Detect which cell encompasses the target text, then output its [X, Y] center coordinate. 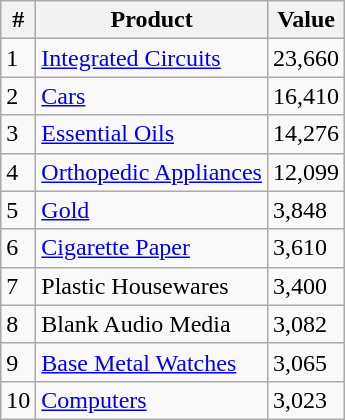
5 [18, 210]
Integrated Circuits [152, 58]
Base Metal Watches [152, 362]
2 [18, 96]
23,660 [306, 58]
10 [18, 400]
Value [306, 20]
8 [18, 324]
3,610 [306, 248]
# [18, 20]
3,848 [306, 210]
Orthopedic Appliances [152, 172]
3,400 [306, 286]
1 [18, 58]
Essential Oils [152, 134]
3,065 [306, 362]
4 [18, 172]
9 [18, 362]
16,410 [306, 96]
6 [18, 248]
3 [18, 134]
Gold [152, 210]
7 [18, 286]
3,023 [306, 400]
Cars [152, 96]
Cigarette Paper [152, 248]
12,099 [306, 172]
14,276 [306, 134]
Plastic Housewares [152, 286]
Computers [152, 400]
Product [152, 20]
Blank Audio Media [152, 324]
3,082 [306, 324]
